Determine the [X, Y] coordinate at the center of the cell enclosing the given text.  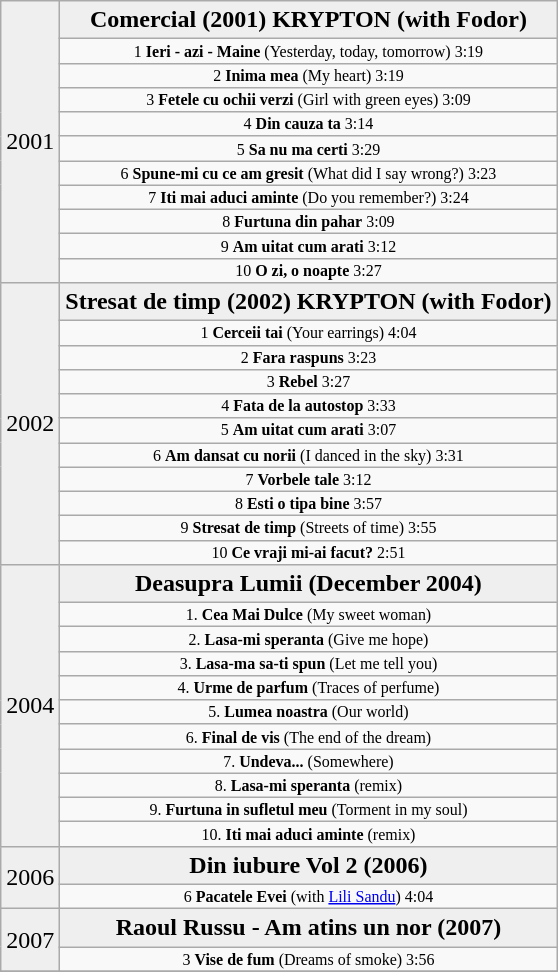
1 Cerceii tai (Your earrings) 4:04 [308, 333]
Stresat de timp (2002) KRYPTON (with Fodor) [308, 302]
Raoul Russu - Am atins un nor (2007) [308, 928]
2001 [30, 142]
2006 [30, 877]
6 Spune-mi cu ce am gresit (What did I say wrong?) 3:23 [308, 173]
6 Pacatele Evei (with Lili Sandu) 4:04 [308, 896]
6 Am dansat cu norii (I danced in the sky) 3:31 [308, 454]
Comercial (2001) KRYPTON (with Fodor) [308, 20]
8 Furtuna din pahar 3:09 [308, 221]
8. Lasa-mi speranta (remix) [308, 785]
9 Am uitat cum arati 3:12 [308, 246]
2002 [30, 424]
9 Stresat de timp (Streets of time) 3:55 [308, 528]
10 O zi, o noapte 3:27 [308, 270]
10. Iti mai aduci aminte (remix) [308, 834]
2 Fara raspuns 3:23 [308, 357]
9. Furtuna in sufletul meu (Torment in my soul) [308, 809]
2007 [30, 940]
5 Am uitat cum arati 3:07 [308, 430]
7. Undeva... (Somewhere) [308, 761]
6. Final de vis (The end of the dream) [308, 736]
Din iubure Vol 2 (2006) [308, 865]
2 Inima mea (My heart) 3:19 [308, 75]
1. Cea Mai Dulce (My sweet woman) [308, 614]
3 Vise de fum (Dreams of smoke) 3:56 [308, 959]
3 Fetele cu ochii verzi (Girl with green eyes) 3:09 [308, 100]
Deasupra Lumii (December 2004) [308, 583]
8 Esti o tipa bine 3:57 [308, 503]
7 Vorbele tale 3:12 [308, 479]
4. Urme de parfum (Traces of perfume) [308, 688]
10 Ce vraji mi-ai facut? 2:51 [308, 552]
1 Ieri - azi - Maine (Yesterday, today, tomorrow) 3:19 [308, 51]
4 Din cauza ta 3:14 [308, 124]
4 Fata de la autostop 3:33 [308, 406]
3. Lasa-ma sa-ti spun (Let me tell you) [308, 663]
2. Lasa-mi speranta (Give me hope) [308, 639]
5. Lumea noastra (Our world) [308, 712]
5 Sa nu ma certi 3:29 [308, 148]
3 Rebel 3:27 [308, 381]
2004 [30, 705]
7 Iti mai aduci aminte (Do you remember?) 3:24 [308, 197]
